Provide the (X, Y) coordinate of the cell's center where the given text is located.  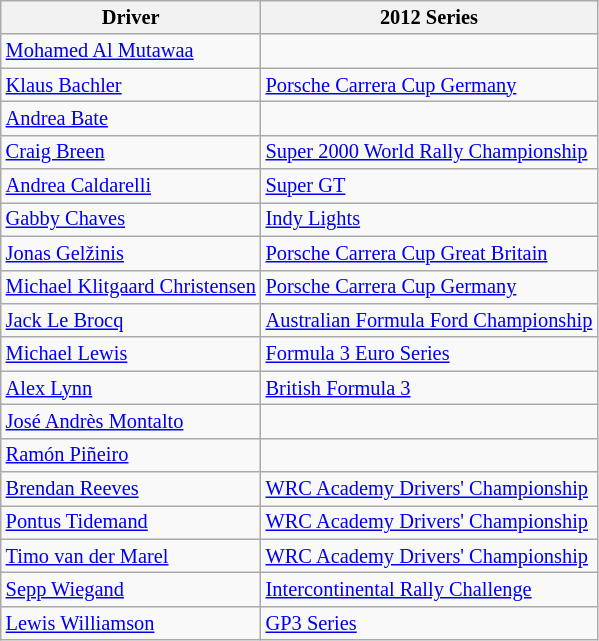
Andrea Caldarelli (131, 186)
Craig Breen (131, 152)
Gabby Chaves (131, 219)
Mohamed Al Mutawaa (131, 51)
José Andrès Montalto (131, 421)
Driver (131, 17)
Timo van der Marel (131, 556)
Porsche Carrera Cup Great Britain (429, 253)
GP3 Series (429, 623)
Klaus Bachler (131, 85)
Brendan Reeves (131, 489)
Indy Lights (429, 219)
Super GT (429, 186)
Jonas Gelžinis (131, 253)
Intercontinental Rally Challenge (429, 589)
Formula 3 Euro Series (429, 354)
Jack Le Brocq (131, 320)
Australian Formula Ford Championship (429, 320)
2012 Series (429, 17)
Super 2000 World Rally Championship (429, 152)
Michael Klitgaard Christensen (131, 287)
Andrea Bate (131, 118)
Ramón Piñeiro (131, 455)
Alex Lynn (131, 388)
British Formula 3 (429, 388)
Michael Lewis (131, 354)
Lewis Williamson (131, 623)
Pontus Tidemand (131, 522)
Sepp Wiegand (131, 589)
